From the cell containing the given text, extract its center point as [X, Y] coordinate. 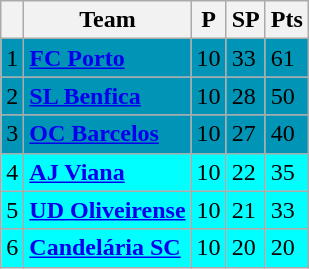
40 [286, 134]
OC Barcelos [108, 134]
2 [12, 96]
Candelária SC [108, 248]
SL Benfica [108, 96]
50 [286, 96]
5 [12, 210]
UD Oliveirense [108, 210]
Pts [286, 20]
27 [246, 134]
35 [286, 172]
1 [12, 58]
P [208, 20]
4 [12, 172]
AJ Viana [108, 172]
FC Porto [108, 58]
6 [12, 248]
28 [246, 96]
61 [286, 58]
Team [108, 20]
SP [246, 20]
21 [246, 210]
22 [246, 172]
3 [12, 134]
